Determine the (X, Y) coordinate at the center of the cell enclosing the given text.  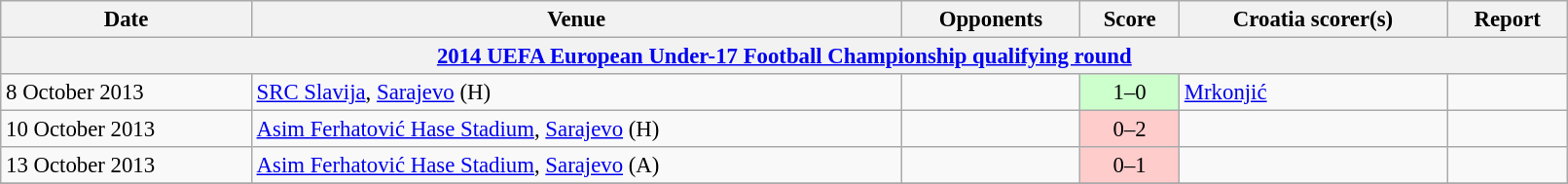
Croatia scorer(s) (1312, 19)
0–2 (1130, 129)
0–1 (1130, 166)
Score (1130, 19)
Report (1508, 19)
SRC Slavija, Sarajevo (H) (576, 92)
2014 UEFA European Under-17 Football Championship qualifying round (784, 56)
Opponents (991, 19)
13 October 2013 (127, 166)
Asim Ferhatović Hase Stadium, Sarajevo (H) (576, 129)
Asim Ferhatović Hase Stadium, Sarajevo (A) (576, 166)
8 October 2013 (127, 92)
Mrkonjić (1312, 92)
Date (127, 19)
1–0 (1130, 92)
Venue (576, 19)
10 October 2013 (127, 129)
